Return [X, Y] of the center of cell containing provided text 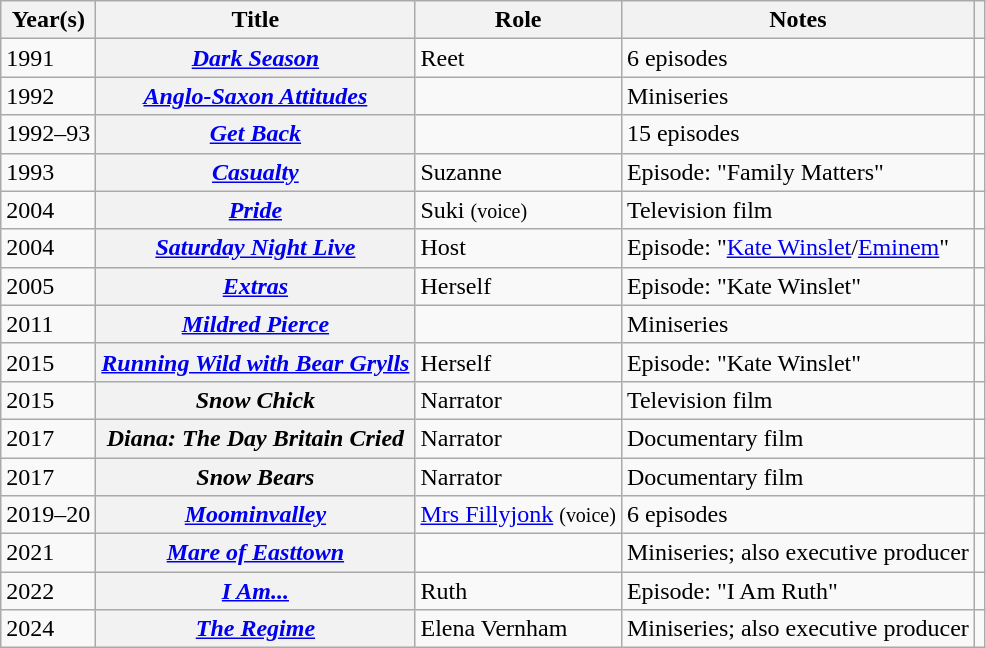
1993 [48, 172]
Year(s) [48, 20]
2022 [48, 591]
Extras [256, 286]
Mildred Pierce [256, 324]
The Regime [256, 629]
Ruth [518, 591]
I Am... [256, 591]
Snow Bears [256, 477]
Reet [518, 58]
2011 [48, 324]
Pride [256, 210]
Title [256, 20]
Mrs Fillyjonk (voice) [518, 515]
Elena Vernham [518, 629]
Running Wild with Bear Grylls [256, 362]
Episode: "I Am Ruth" [798, 591]
1992–93 [48, 134]
2019–20 [48, 515]
2005 [48, 286]
Moominvalley [256, 515]
Suzanne [518, 172]
2024 [48, 629]
Casualty [256, 172]
Anglo-Saxon Attitudes [256, 96]
Diana: The Day Britain Cried [256, 438]
1991 [48, 58]
Notes [798, 20]
Suki (voice) [518, 210]
15 episodes [798, 134]
2021 [48, 553]
Host [518, 248]
Role [518, 20]
Mare of Easttown [256, 553]
1992 [48, 96]
Dark Season [256, 58]
Episode: "Family Matters" [798, 172]
Saturday Night Live [256, 248]
Snow Chick [256, 400]
Episode: "Kate Winslet/Eminem" [798, 248]
Get Back [256, 134]
